Provide the [X, Y] coordinate of the cell's center where the given text is located.  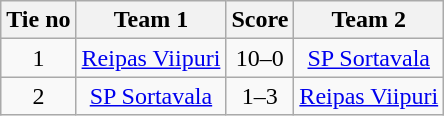
Score [260, 20]
Team 1 [151, 20]
Tie no [38, 20]
10–0 [260, 58]
2 [38, 96]
1–3 [260, 96]
1 [38, 58]
Team 2 [369, 20]
